Detect which cell encompasses the target text, then output its (x, y) center coordinate. 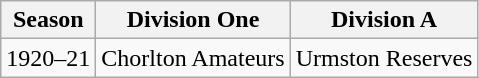
Division A (384, 20)
Division One (193, 20)
Urmston Reserves (384, 58)
1920–21 (48, 58)
Season (48, 20)
Chorlton Amateurs (193, 58)
